Locate the cell with the specified text and output its [x, y] center coordinate. 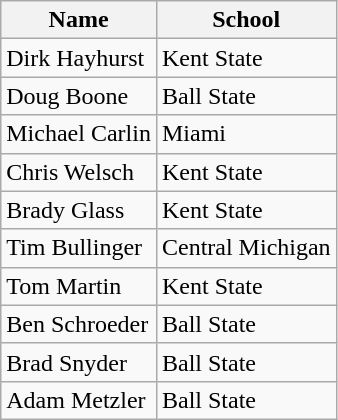
Dirk Hayhurst [79, 58]
Adam Metzler [79, 400]
Brady Glass [79, 210]
Ben Schroeder [79, 324]
Chris Welsch [79, 172]
Tom Martin [79, 286]
Miami [246, 134]
Doug Boone [79, 96]
School [246, 20]
Tim Bullinger [79, 248]
Michael Carlin [79, 134]
Brad Snyder [79, 362]
Central Michigan [246, 248]
Name [79, 20]
